Locate the cell with the specified text and output its (X, Y) center coordinate. 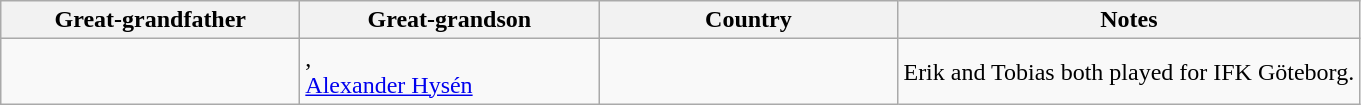
Notes (1129, 20)
Great-grandson (450, 20)
Country (748, 20)
,Alexander Hysén (450, 72)
Erik and Tobias both played for IFK Göteborg. (1129, 72)
Great-grandfather (150, 20)
